Extract the [X, Y] coordinate from the center of the cell holding the provided text.  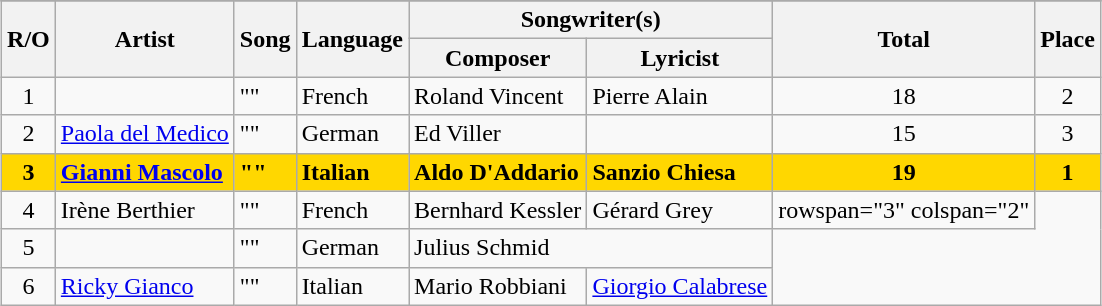
Gianni Mascolo [144, 172]
4 [29, 210]
Gérard Grey [680, 210]
Ed Viller [498, 134]
5 [29, 248]
Songwriter(s) [591, 20]
Paola del Medico [144, 134]
Total [904, 39]
Artist [144, 39]
6 [29, 286]
Place [1068, 39]
18 [904, 96]
Aldo D'Addario [498, 172]
rowspan="3" colspan="2" [904, 210]
Composer [498, 58]
Sanzio Chiesa [680, 172]
15 [904, 134]
Mario Robbiani [498, 286]
Irène Berthier [144, 210]
Ricky Gianco [144, 286]
Bernhard Kessler [498, 210]
Language [352, 39]
Giorgio Calabrese [680, 286]
Lyricist [680, 58]
Julius Schmid [591, 248]
Pierre Alain [680, 96]
Roland Vincent [498, 96]
Song [265, 39]
19 [904, 172]
R/O [29, 39]
